Return [x, y] of the center of cell containing provided text 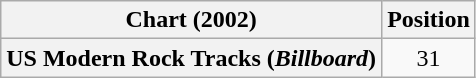
US Modern Rock Tracks (Billboard) [192, 58]
Position [429, 20]
Chart (2002) [192, 20]
31 [429, 58]
